Locate the cell with the specified text and output its [X, Y] center coordinate. 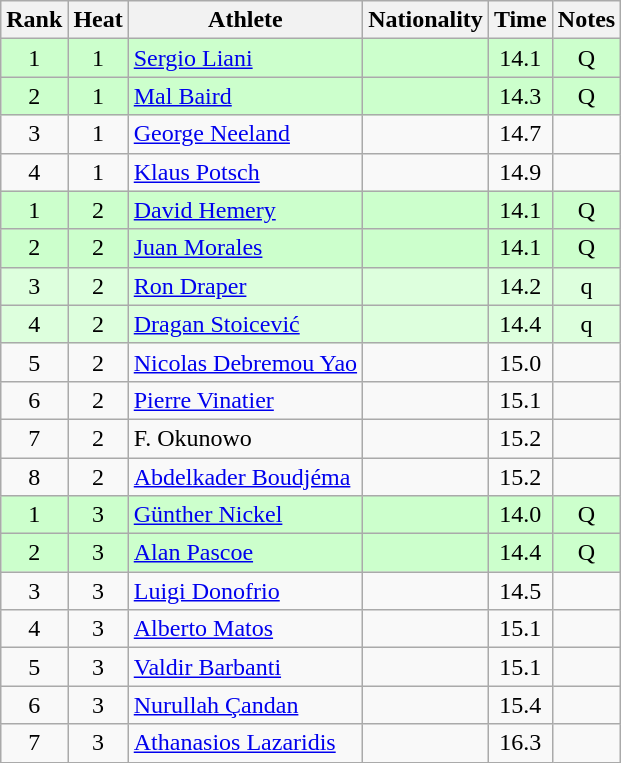
8 [34, 477]
Athlete [245, 20]
Notes [586, 20]
Alan Pascoe [245, 553]
15.4 [520, 705]
George Neeland [245, 134]
14.2 [520, 286]
Abdelkader Boudjéma [245, 477]
Dragan Stoicević [245, 324]
16.3 [520, 743]
14.5 [520, 591]
14.3 [520, 96]
Nationality [426, 20]
14.0 [520, 515]
Valdir Barbanti [245, 667]
Time [520, 20]
F. Okunowo [245, 438]
Rank [34, 20]
David Hemery [245, 210]
14.7 [520, 134]
Nicolas Debremou Yao [245, 362]
Alberto Matos [245, 629]
Athanasios Lazaridis [245, 743]
Heat [98, 20]
Mal Baird [245, 96]
Pierre Vinatier [245, 400]
Klaus Potsch [245, 172]
Nurullah Çandan [245, 705]
15.0 [520, 362]
Juan Morales [245, 248]
Luigi Donofrio [245, 591]
Günther Nickel [245, 515]
Ron Draper [245, 286]
Sergio Liani [245, 58]
14.9 [520, 172]
